Return the (X, Y) coordinate for the center point of the cell that contains the specified text.  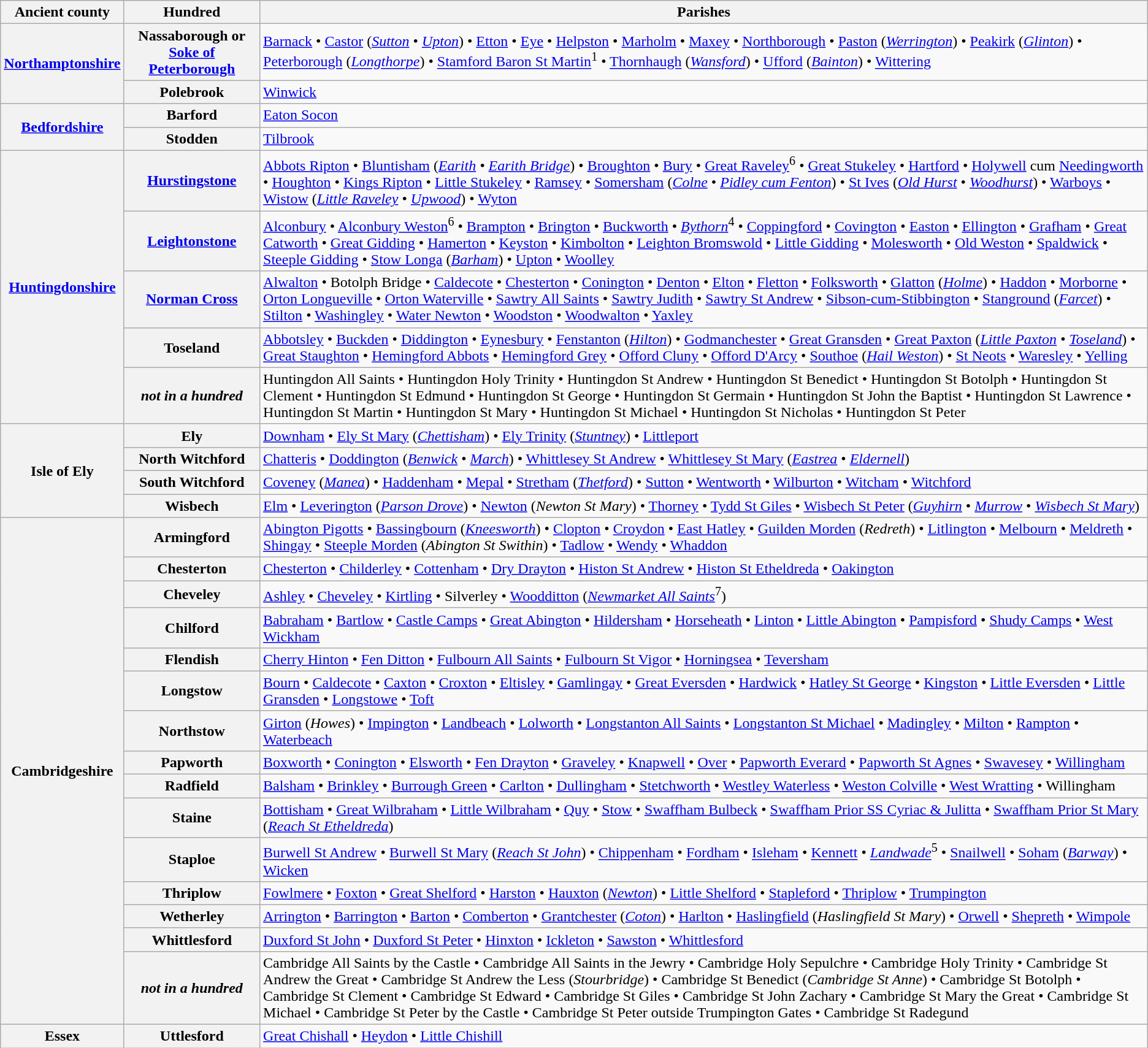
Ancient county (63, 12)
Radfield (192, 786)
Essex (63, 1036)
Toseland (192, 347)
Balsham • Brinkley • Burrough Green • Carlton • Dullingham • Stetchworth • Westley Waterless • Weston Colville • West Wratting • Willingham (704, 786)
Burwell St Andrew • Burwell St Mary (Reach St John) • Chippenham • Fordham • Isleham • Kennett • Landwade5 • Snailwell • Soham (Barway) • Wicken (704, 860)
Flendish (192, 659)
Bedfordshire (63, 127)
Duxford St John • Duxford St Peter • Hinxton • Ickleton • Sawston • Whittlesford (704, 939)
Winwick (704, 92)
Arrington • Barrington • Barton • Comberton • Grantchester (Coton) • Harlton • Haslingfield (Haslingfield St Mary) • Orwell • Shepreth • Wimpole (704, 916)
Hurstingstone (192, 180)
Eaton Socon (704, 115)
Staploe (192, 860)
Leightonstone (192, 242)
North Witchford (192, 459)
Northstow (192, 731)
Armingford (192, 537)
Chilford (192, 628)
South Witchford (192, 482)
Hundred (192, 12)
Tilbrook (704, 139)
Great Chishall • Heydon • Little Chishill (704, 1036)
Girton (Howes) • Impington • Landbeach • Lolworth • Longstanton All Saints • Longstanton St Michael • Madingley • Milton • Rampton • Waterbeach (704, 731)
Uttlesford (192, 1036)
Fowlmere • Foxton • Great Shelford • Harston • Hauxton (Newton) • Little Shelford • Stapleford • Thriplow • Trumpington (704, 893)
Thriplow (192, 893)
Staine (192, 818)
Chesterton (192, 569)
Nassaborough or Soke of Peterborough (192, 52)
Coveney (Manea) • Haddenham • Mepal • Stretham (Thetford) • Sutton • Wentworth • Wilburton • Witcham • Witchford (704, 482)
Wetherley (192, 916)
Cheveley (192, 595)
Norman Cross (192, 299)
Elm • Leverington (Parson Drove) • Newton (Newton St Mary) • Thorney • Tydd St Giles • Wisbech St Peter (Guyhirn • Murrow • Wisbech St Mary) (704, 506)
Isle of Ely (63, 470)
Chatteris • Doddington (Benwick • March) • Whittlesey St Andrew • Whittlesey St Mary (Eastrea • Eldernell) (704, 459)
Boxworth • Conington • Elsworth • Fen Drayton • Graveley • Knapwell • Over • Papworth Everard • Papworth St Agnes • Swavesey • Willingham (704, 763)
Wisbech (192, 506)
Cambridgeshire (63, 771)
Downham • Ely St Mary (Chettisham) • Ely Trinity (Stuntney) • Littleport (704, 435)
Longstow (192, 690)
Ashley • Cheveley • Kirtling • Silverley • Woodditton (Newmarket All Saints7) (704, 595)
Cherry Hinton • Fen Ditton • Fulbourn All Saints • Fulbourn St Vigor • Horningsea • Teversham (704, 659)
Chesterton • Childerley • Cottenham • Dry Drayton • Histon St Andrew • Histon St Etheldreda • Oakington (704, 569)
Northamptonshire (63, 64)
Papworth (192, 763)
Stodden (192, 139)
Barford (192, 115)
Parishes (704, 12)
Babraham • Bartlow • Castle Camps • Great Abington • Hildersham • Horseheath • Linton • Little Abington • Pampisford • Shudy Camps • West Wickham (704, 628)
Huntingdonshire (63, 287)
Polebrook (192, 92)
Ely (192, 435)
Whittlesford (192, 939)
